Extract the (x, y) coordinate from the center of the cell holding the provided text.  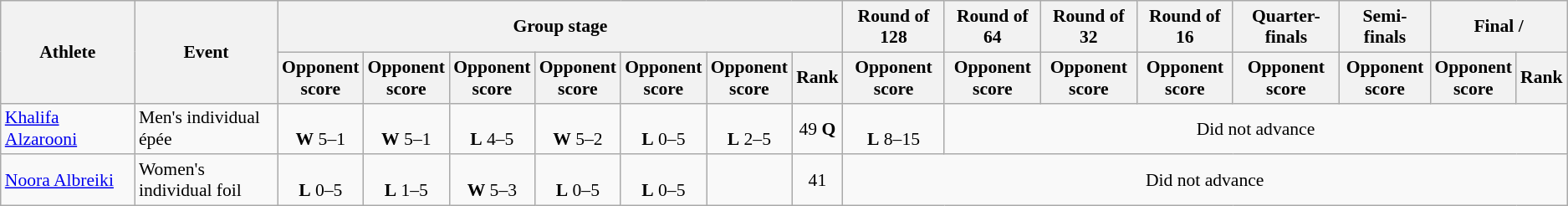
Men's individual épée (206, 129)
49 Q (818, 129)
Final / (1499, 27)
L 8–15 (894, 129)
W 5–3 (492, 181)
Semi-finals (1385, 27)
Round of 16 (1184, 27)
L 4–5 (492, 129)
Round of 32 (1089, 27)
W 5–2 (579, 129)
Quarter-finals (1286, 27)
Women's individual foil (206, 181)
Round of 64 (992, 27)
Round of 128 (894, 27)
Noora Albreiki (68, 181)
L 2–5 (749, 129)
L 1–5 (406, 181)
41 (818, 181)
Event (206, 52)
Khalifa Alzarooni (68, 129)
Athlete (68, 52)
Group stage (560, 27)
